Find where the given text appears and provide that cell's center as (x, y) coordinate. 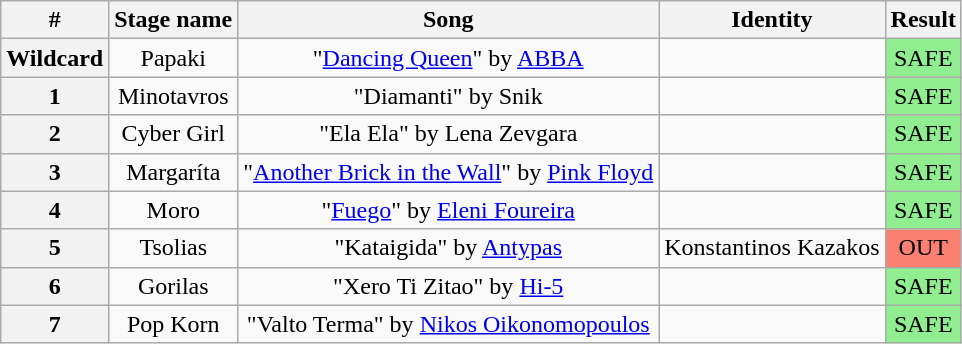
"Dancing Queen" by ABBA (448, 58)
Cyber Girl (174, 134)
Minotavros (174, 96)
Pop Korn (174, 324)
"Another Brick in the Wall" by Pink Floyd (448, 172)
2 (55, 134)
Gorilas (174, 286)
Stage name (174, 20)
Margaríta (174, 172)
Tsolias (174, 248)
4 (55, 210)
Wildcard (55, 58)
1 (55, 96)
# (55, 20)
6 (55, 286)
"Ela Ela" by Lena Zevgara (448, 134)
Song (448, 20)
"Valto Terma" by Nikos Oikonomopoulos (448, 324)
5 (55, 248)
Konstantinos Kazakos (772, 248)
Identity (772, 20)
"Diamanti" by Snik (448, 96)
3 (55, 172)
"Fuego" by Eleni Foureira (448, 210)
Moro (174, 210)
7 (55, 324)
"Kataigida" by Antypas (448, 248)
OUT (923, 248)
Papaki (174, 58)
Result (923, 20)
"Xero Ti Zitao" by Hi-5 (448, 286)
